Find where the given text appears and provide that cell's center as [X, Y] coordinate. 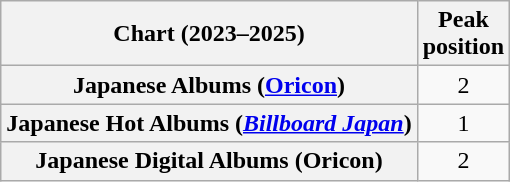
Japanese Digital Albums (Oricon) [209, 161]
Chart (2023–2025) [209, 34]
Japanese Hot Albums (Billboard Japan) [209, 123]
1 [463, 123]
Peakposition [463, 34]
Japanese Albums (Oricon) [209, 85]
